Return the (x, y) coordinate for the center point of the cell that contains the specified text.  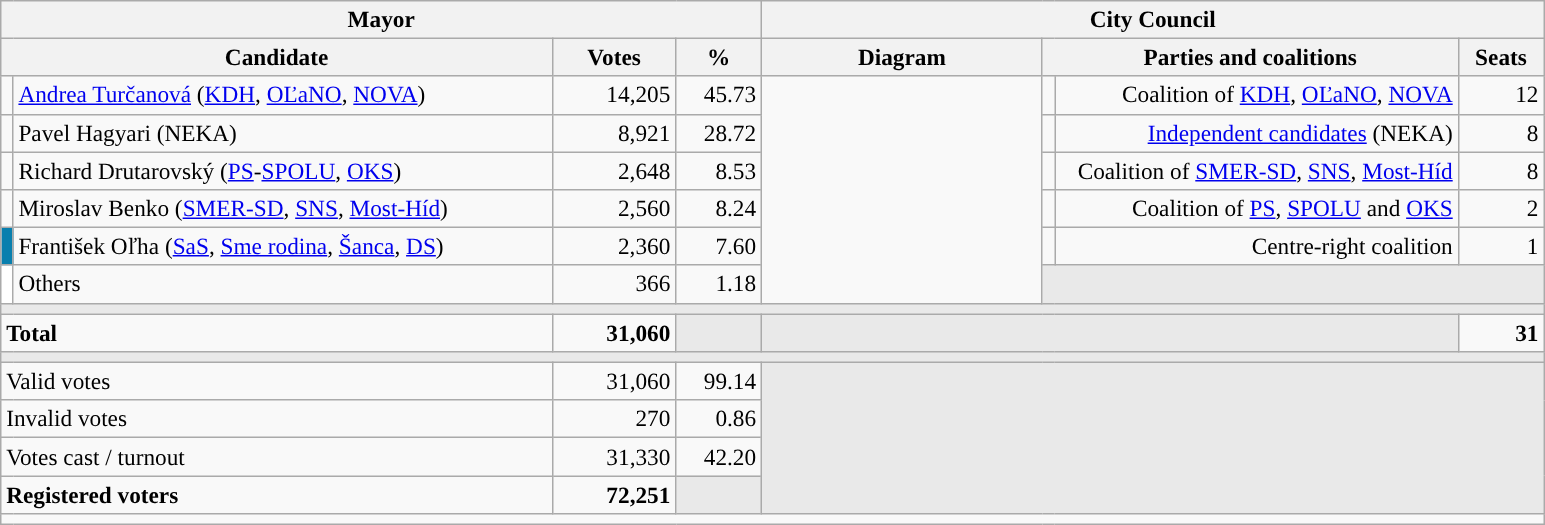
Independent candidates (NEKA) (1257, 133)
Diagram (902, 57)
Candidate (277, 57)
0.86 (719, 419)
Valid votes (277, 381)
Coalition of PS, SPOLU and OKS (1257, 208)
Andrea Turčanová (KDH, OĽaNO, NOVA) (282, 95)
7.60 (719, 246)
14,205 (614, 95)
Richard Drutarovský (PS-SPOLU, OKS) (282, 170)
1 (1501, 246)
Miroslav Benko (SMER-SD, SNS, Most-Híd) (282, 208)
Parties and coalitions (1250, 57)
2,560 (614, 208)
8.53 (719, 170)
8,921 (614, 133)
2 (1501, 208)
99.14 (719, 381)
Invalid votes (277, 419)
František Oľha (SaS, Sme rodina, Šanca, DS) (282, 246)
Centre-right coalition (1257, 246)
1.18 (719, 284)
8.24 (719, 208)
% (719, 57)
City Council (1153, 19)
45.73 (719, 95)
Total (277, 332)
28.72 (719, 133)
42.20 (719, 456)
Others (282, 284)
366 (614, 284)
Mayor (382, 19)
2,648 (614, 170)
12 (1501, 95)
72,251 (614, 494)
31 (1501, 332)
31,330 (614, 456)
Seats (1501, 57)
270 (614, 419)
Votes (614, 57)
Coalition of SMER-SD, SNS, Most-Híd (1257, 170)
2,360 (614, 246)
Coalition of KDH, OĽaNO, NOVA (1257, 95)
Pavel Hagyari (NEKA) (282, 133)
Registered voters (277, 494)
Votes cast / turnout (277, 456)
